Detect which cell encompasses the target text, then output its [x, y] center coordinate. 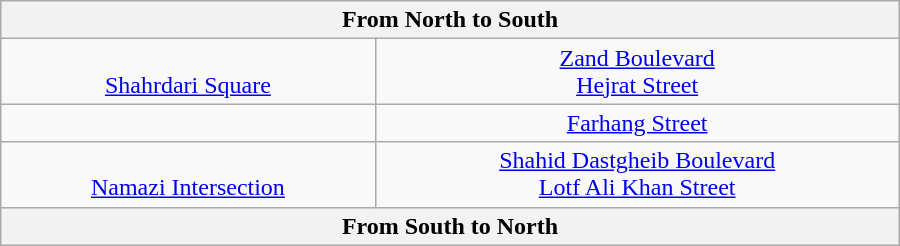
From South to North [450, 226]
Namazi Intersection [188, 174]
Shahrdari Square [188, 72]
From North to South [450, 20]
Farhang Street [637, 123]
Shahid Dastgheib Boulevard Lotf Ali Khan Street [637, 174]
Zand Boulevard Hejrat Street [637, 72]
